Detect which cell encompasses the target text, then output its [X, Y] center coordinate. 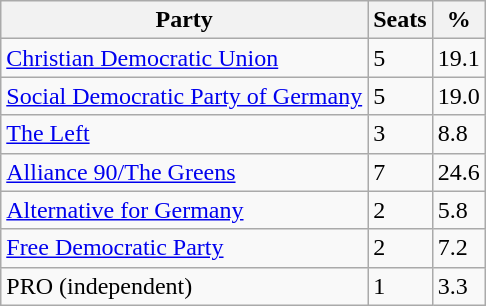
1 [400, 286]
Seats [400, 20]
Christian Democratic Union [184, 58]
Party [184, 20]
Alternative for Germany [184, 210]
7.2 [458, 248]
7 [400, 172]
% [458, 20]
Free Democratic Party [184, 248]
Social Democratic Party of Germany [184, 96]
3.3 [458, 286]
8.8 [458, 134]
24.6 [458, 172]
19.1 [458, 58]
19.0 [458, 96]
The Left [184, 134]
PRO (independent) [184, 286]
Alliance 90/The Greens [184, 172]
5.8 [458, 210]
3 [400, 134]
